Pinpoint the cell where the given text exists, returning its [x, y] midpoint coordinate. 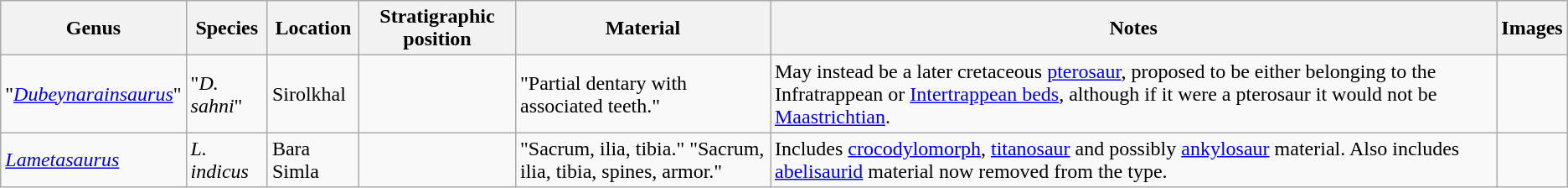
Bara Simla [313, 159]
Sirolkhal [313, 94]
Notes [1134, 29]
Images [1532, 29]
L. indicus [226, 159]
"Sacrum, ilia, tibia." "Sacrum, ilia, tibia, spines, armor." [642, 159]
Stratigraphic position [437, 29]
"Partial dentary with associated teeth." [642, 94]
Lametasaurus [94, 159]
Location [313, 29]
Material [642, 29]
"Dubeynarainsaurus" [94, 94]
Genus [94, 29]
"D. sahni" [226, 94]
Species [226, 29]
Includes crocodylomorph, titanosaur and possibly ankylosaur material. Also includes abelisaurid material now removed from the type. [1134, 159]
